Provide the [x, y] coordinate of the cell's center where the given text is located.  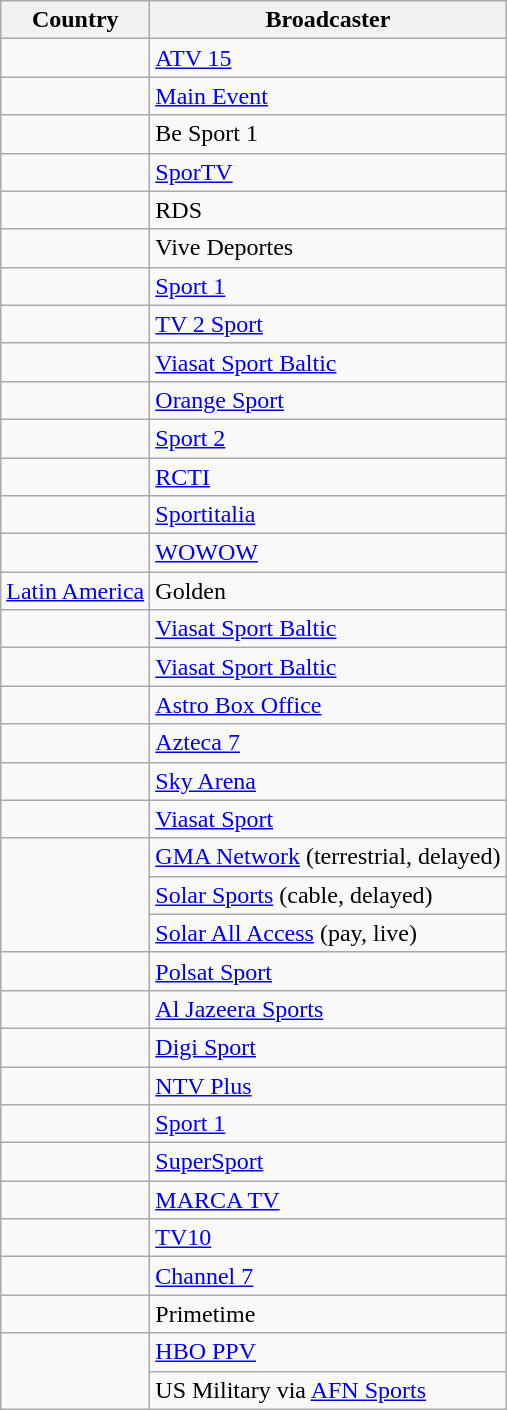
Golden [328, 591]
Country [76, 20]
SporTV [328, 172]
RCTI [328, 477]
Channel 7 [328, 1276]
TV10 [328, 1238]
Solar All Access (pay, live) [328, 933]
US Military via AFN Sports [328, 1390]
Azteca 7 [328, 743]
Al Jazeera Sports [328, 1009]
WOWOW [328, 553]
Polsat Sport [328, 971]
HBO PPV [328, 1352]
Sport 2 [328, 438]
Solar Sports (cable, delayed) [328, 895]
Orange Sport [328, 400]
Main Event [328, 96]
Primetime [328, 1314]
GMA Network (terrestrial, delayed) [328, 857]
Viasat Sport [328, 819]
Sky Arena [328, 781]
SuperSport [328, 1162]
NTV Plus [328, 1085]
Sportitalia [328, 515]
ATV 15 [328, 58]
Latin America [76, 591]
Digi Sport [328, 1047]
Be Sport 1 [328, 134]
Broadcaster [328, 20]
MARCA TV [328, 1200]
Astro Box Office [328, 705]
TV 2 Sport [328, 324]
RDS [328, 210]
Vive Deportes [328, 248]
